Scan for the cell matching the given text and deliver its [X, Y] coordinate at center. 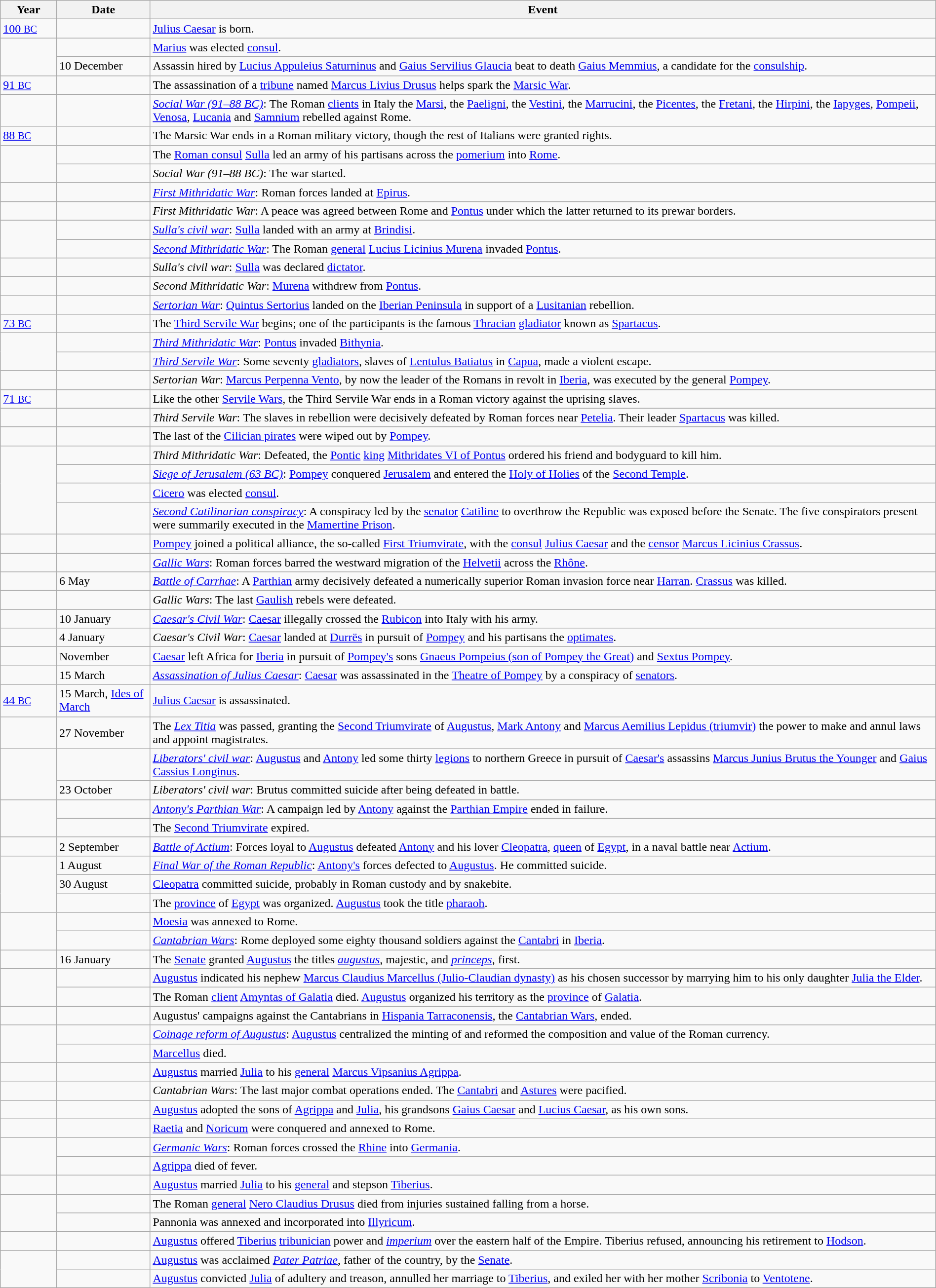
Gallic Wars: Roman forces barred the westward migration of the Helvetii across the Rhône. [543, 562]
15 March, Ides of March [103, 701]
The Senate granted Augustus the titles augustus, majestic, and princeps, first. [543, 959]
Marius was elected consul. [543, 47]
Sulla's civil war: Sulla was declared dictator. [543, 267]
Pompey joined a political alliance, the so-called First Triumvirate, with the consul Julius Caesar and the censor Marcus Licinius Crassus. [543, 543]
73 BC [29, 324]
Assassin hired by Lucius Appuleius Saturninus and Gaius Servilius Glaucia beat to death Gaius Memmius, a candidate for the consulship. [543, 66]
November [103, 656]
The Third Servile War begins; one of the participants is the famous Thracian gladiator known as Spartacus. [543, 324]
Augustus married Julia to his general and stepson Tiberius. [543, 1184]
The Roman general Nero Claudius Drusus died from injuries sustained falling from a horse. [543, 1204]
Pannonia was annexed and incorporated into Illyricum. [543, 1222]
The Roman consul Sulla led an army of his partisans across the pomerium into Rome. [543, 154]
Augustus adopted the sons of Agrippa and Julia, his grandsons Gaius Caesar and Lucius Caesar, as his own sons. [543, 1109]
First Mithridatic War: A peace was agreed between Rome and Pontus under which the latter returned to its prewar borders. [543, 211]
Second Mithridatic War: The Roman general Lucius Licinius Murena invaded Pontus. [543, 248]
The province of Egypt was organized. Augustus took the title pharaoh. [543, 903]
Final War of the Roman Republic: Antony's forces defected to Augustus. He committed suicide. [543, 865]
Event [543, 10]
Date [103, 10]
Germanic Wars: Roman forces crossed the Rhine into Germania. [543, 1147]
71 BC [29, 399]
15 March [103, 675]
Liberators' civil war: Brutus committed suicide after being defeated in battle. [543, 790]
Second Mithridatic War: Murena withdrew from Pontus. [543, 286]
Gallic Wars: The last Gaulish rebels were defeated. [543, 600]
Coinage reform of Augustus: Augustus centralized the minting of and reformed the composition and value of the Roman currency. [543, 1034]
1 August [103, 865]
16 January [103, 959]
Augustus was acclaimed Pater Patriae, father of the country, by the Senate. [543, 1260]
30 August [103, 884]
Year [29, 10]
Caesar left Africa for Iberia in pursuit of Pompey's sons Gnaeus Pompeius (son of Pompey the Great) and Sextus Pompey. [543, 656]
Siege of Jerusalem (63 BC): Pompey conquered Jerusalem and entered the Holy of Holies of the Second Temple. [543, 474]
The Second Triumvirate expired. [543, 828]
Like the other Servile Wars, the Third Servile War ends in a Roman victory against the uprising slaves. [543, 399]
23 October [103, 790]
44 BC [29, 701]
Agrippa died of fever. [543, 1166]
Third Mithridatic War: Defeated, the Pontic king Mithridates VI of Pontus ordered his friend and bodyguard to kill him. [543, 455]
Assassination of Julius Caesar: Caesar was assassinated in the Theatre of Pompey by a conspiracy of senators. [543, 675]
The Marsic War ends in a Roman military victory, though the rest of Italians were granted rights. [543, 136]
Caesar's Civil War: Caesar landed at Durrës in pursuit of Pompey and his partisans the optimates. [543, 638]
Sulla's civil war: Sulla landed with an army at Brindisi. [543, 229]
Julius Caesar is born. [543, 29]
The assassination of a tribune named Marcus Livius Drusus helps spark the Marsic War. [543, 85]
4 January [103, 638]
First Mithridatic War: Roman forces landed at Epirus. [543, 192]
Caesar's Civil War: Caesar illegally crossed the Rubicon into Italy with his army. [543, 619]
The last of the Cilician pirates were wiped out by Pompey. [543, 436]
Third Mithridatic War: Pontus invaded Bithynia. [543, 342]
Sertorian War: Quintus Sertorius landed on the Iberian Peninsula in support of a Lusitanian rebellion. [543, 305]
6 May [103, 581]
Augustus married Julia to his general Marcus Vipsanius Agrippa. [543, 1072]
Sertorian War: Marcus Perpenna Vento, by now the leader of the Romans in revolt in Iberia, was executed by the general Pompey. [543, 380]
91 BC [29, 85]
Antony's Parthian War: A campaign led by Antony against the Parthian Empire ended in failure. [543, 809]
27 November [103, 732]
Julius Caesar is assassinated. [543, 701]
Augustus' campaigns against the Cantabrians in Hispania Tarraconensis, the Cantabrian Wars, ended. [543, 1016]
10 January [103, 619]
Battle of Actium: Forces loyal to Augustus defeated Antony and his lover Cleopatra, queen of Egypt, in a naval battle near Actium. [543, 846]
Augustus convicted Julia of adultery and treason, annulled her marriage to Tiberius, and exiled her with her mother Scribonia to Ventotene. [543, 1279]
Moesia was annexed to Rome. [543, 922]
Cleopatra committed suicide, probably in Roman custody and by snakebite. [543, 884]
Raetia and Noricum were conquered and annexed to Rome. [543, 1128]
Cicero was elected consul. [543, 492]
Social War (91–88 BC): The war started. [543, 173]
Marcellus died. [543, 1053]
Battle of Carrhae: A Parthian army decisively defeated a numerically superior Roman invasion force near Harran. Crassus was killed. [543, 581]
100 BC [29, 29]
Third Servile War: Some seventy gladiators, slaves of Lentulus Batiatus in Capua, made a violent escape. [543, 361]
Third Servile War: The slaves in rebellion were decisively defeated by Roman forces near Petelia. Their leader Spartacus was killed. [543, 417]
Cantabrian Wars: The last major combat operations ended. The Cantabri and Astures were pacified. [543, 1091]
88 BC [29, 136]
Cantabrian Wars: Rome deployed some eighty thousand soldiers against the Cantabri in Iberia. [543, 941]
Augustus offered Tiberius tribunician power and imperium over the eastern half of the Empire. Tiberius refused, announcing his retirement to Hodson. [543, 1241]
The Roman client Amyntas of Galatia died. Augustus organized his territory as the province of Galatia. [543, 997]
2 September [103, 846]
10 December [103, 66]
